Pinpoint the cell where the given text exists, returning its [X, Y] midpoint coordinate. 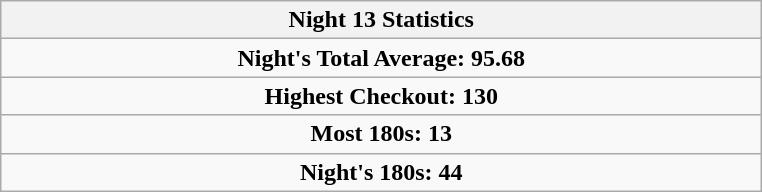
Highest Checkout: 130 [382, 96]
Most 180s: 13 [382, 134]
Night's 180s: 44 [382, 172]
Night's Total Average: 95.68 [382, 58]
Night 13 Statistics [382, 20]
